Locate the cell with the specified text and output its (x, y) center coordinate. 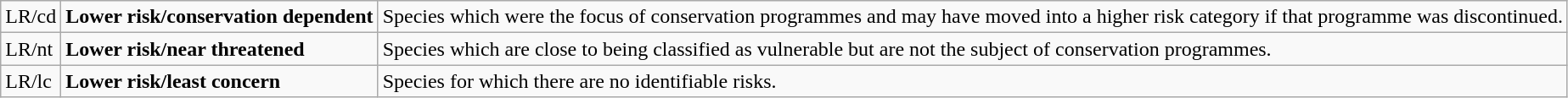
Species which were the focus of conservation programmes and may have moved into a higher risk category if that programme was discontinued. (973, 17)
Species which are close to being classified as vulnerable but are not the subject of conservation programmes. (973, 49)
LR/cd (31, 17)
Species for which there are no identifiable risks. (973, 81)
Lower risk/least concern (219, 81)
LR/lc (31, 81)
Lower risk/conservation dependent (219, 17)
LR/nt (31, 49)
Lower risk/near threatened (219, 49)
